Return (X, Y) of the center of cell containing provided text 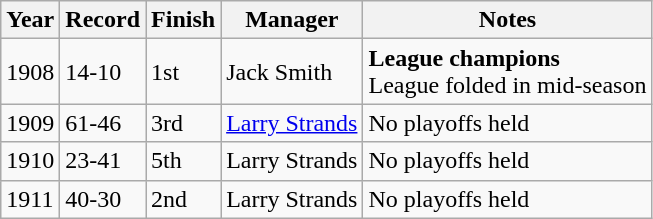
23-41 (103, 161)
5th (184, 161)
Finish (184, 20)
1910 (30, 161)
40-30 (103, 199)
3rd (184, 123)
1908 (30, 72)
1909 (30, 123)
1911 (30, 199)
Jack Smith (292, 72)
League championsLeague folded in mid-season (508, 72)
Manager (292, 20)
Notes (508, 20)
Record (103, 20)
14-10 (103, 72)
61-46 (103, 123)
1st (184, 72)
2nd (184, 199)
Year (30, 20)
